Scan for the cell matching the given text and deliver its [x, y] coordinate at center. 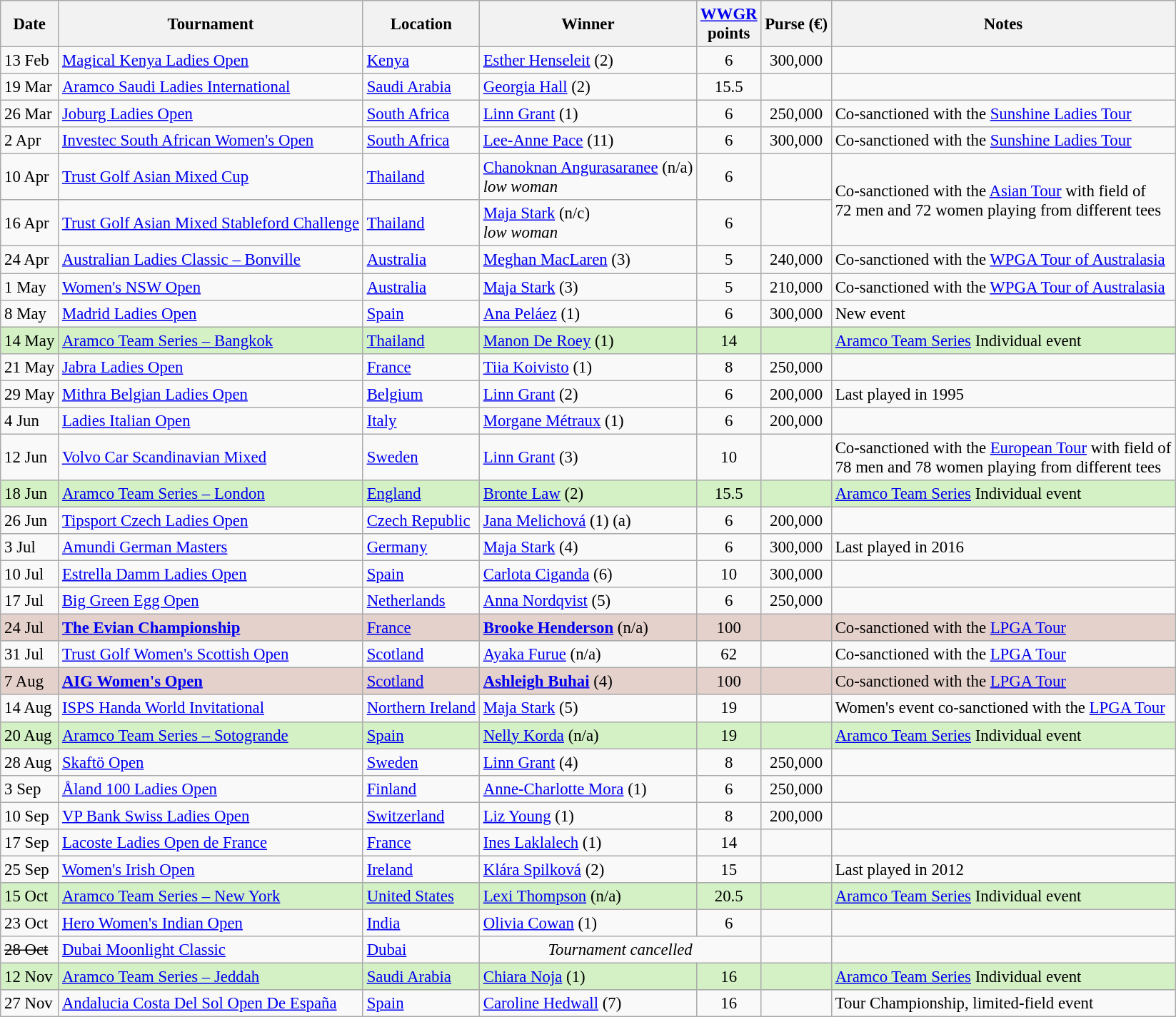
Trust Golf Asian Mixed Stableford Challenge [211, 223]
Ladies Italian Open [211, 421]
18 Jun [30, 494]
Bronte Law (2) [588, 494]
14 Aug [30, 709]
Ines Laklalech (1) [588, 843]
24 Jul [30, 628]
Volvo Car Scandinavian Mixed [211, 457]
Mithra Belgian Ladies Open [211, 394]
12 Jun [30, 457]
Tipsport Czech Ladies Open [211, 520]
Tiia Koivisto (1) [588, 367]
Skaftö Open [211, 762]
Kenya [421, 61]
Aramco Team Series – Jeddah [211, 977]
14 May [30, 340]
United States [421, 896]
Carlota Ciganda (6) [588, 575]
Investec South African Women's Open [211, 141]
ISPS Handa World Invitational [211, 709]
Ana Peláez (1) [588, 313]
240,000 [797, 260]
Tournament cancelled [620, 950]
Esther Henseleit (2) [588, 61]
WWGRpoints [729, 24]
2 Apr [30, 141]
31 Jul [30, 654]
Netherlands [421, 601]
Maja Stark (3) [588, 287]
Jana Melichová (1) (a) [588, 520]
Maja Stark (n/c)low woman [588, 223]
28 Oct [30, 950]
Location [421, 24]
19 Mar [30, 87]
AIG Women's Open [211, 682]
25 Sep [30, 869]
Tour Championship, limited-field event [1002, 1003]
29 May [30, 394]
Linn Grant (1) [588, 114]
Big Green Egg Open [211, 601]
New event [1002, 313]
Winner [588, 24]
10 Apr [30, 177]
Czech Republic [421, 520]
England [421, 494]
Purse (€) [797, 24]
Dubai Moonlight Classic [211, 950]
Lee-Anne Pace (11) [588, 141]
3 Sep [30, 789]
Madrid Ladies Open [211, 313]
Aramco Team Series – Bangkok [211, 340]
Dubai [421, 950]
12 Nov [30, 977]
27 Nov [30, 1003]
Switzerland [421, 816]
Olivia Cowan (1) [588, 923]
Linn Grant (3) [588, 457]
10 Sep [30, 816]
Last played in 1995 [1002, 394]
Maja Stark (5) [588, 709]
Anne-Charlotte Mora (1) [588, 789]
Caroline Hedwall (7) [588, 1003]
26 Jun [30, 520]
Date [30, 24]
21 May [30, 367]
16 Apr [30, 223]
Klára Spilková (2) [588, 869]
Trust Golf Women's Scottish Open [211, 654]
15 Oct [30, 896]
4 Jun [30, 421]
8 May [30, 313]
Linn Grant (4) [588, 762]
Hero Women's Indian Open [211, 923]
28 Aug [30, 762]
Ayaka Furue (n/a) [588, 654]
Aramco Team Series – London [211, 494]
1 May [30, 287]
Last played in 2012 [1002, 869]
Lexi Thompson (n/a) [588, 896]
Anna Nordqvist (5) [588, 601]
Women's Irish Open [211, 869]
23 Oct [30, 923]
Lacoste Ladies Open de France [211, 843]
Andalucia Costa Del Sol Open De España [211, 1003]
Estrella Damm Ladies Open [211, 575]
VP Bank Swiss Ladies Open [211, 816]
Ireland [421, 869]
Australian Ladies Classic – Bonville [211, 260]
24 Apr [30, 260]
Chanoknan Angurasaranee (n/a)low woman [588, 177]
Finland [421, 789]
Ashleigh Buhai (4) [588, 682]
17 Sep [30, 843]
Liz Young (1) [588, 816]
Germany [421, 547]
Last played in 2016 [1002, 547]
Co-sanctioned with the Asian Tour with field of 72 men and 72 women playing from different tees [1002, 200]
20.5 [729, 896]
Brooke Henderson (n/a) [588, 628]
Northern Ireland [421, 709]
Women's event co-sanctioned with the LPGA Tour [1002, 709]
20 Aug [30, 735]
Trust Golf Asian Mixed Cup [211, 177]
7 Aug [30, 682]
Amundi German Masters [211, 547]
Aramco Team Series – Sotogrande [211, 735]
Italy [421, 421]
Nelly Korda (n/a) [588, 735]
Georgia Hall (2) [588, 87]
Manon De Roey (1) [588, 340]
Linn Grant (2) [588, 394]
India [421, 923]
62 [729, 654]
15 [729, 869]
Tournament [211, 24]
The Evian Championship [211, 628]
13 Feb [30, 61]
Morgane Métraux (1) [588, 421]
Chiara Noja (1) [588, 977]
Notes [1002, 24]
Joburg Ladies Open [211, 114]
Jabra Ladies Open [211, 367]
Belgium [421, 394]
210,000 [797, 287]
Women's NSW Open [211, 287]
Maja Stark (4) [588, 547]
Aramco Saudi Ladies International [211, 87]
Co-sanctioned with the European Tour with field of 78 men and 78 women playing from different tees [1002, 457]
3 Jul [30, 547]
Meghan MacLaren (3) [588, 260]
26 Mar [30, 114]
10 Jul [30, 575]
Aramco Team Series – New York [211, 896]
Magical Kenya Ladies Open [211, 61]
17 Jul [30, 601]
Åland 100 Ladies Open [211, 789]
